Pinpoint the cell where the given text exists, returning its (X, Y) midpoint coordinate. 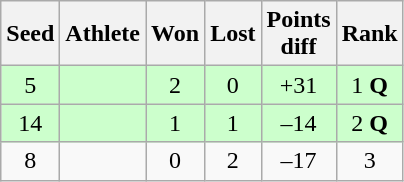
Pointsdiff (298, 34)
Athlete (103, 34)
3 (370, 161)
5 (30, 85)
14 (30, 123)
Lost (233, 34)
+31 (298, 85)
1 Q (370, 85)
–14 (298, 123)
8 (30, 161)
–17 (298, 161)
Rank (370, 34)
2 Q (370, 123)
Seed (30, 34)
Won (176, 34)
